Determine the [X, Y] coordinate at the center of the cell enclosing the given text.  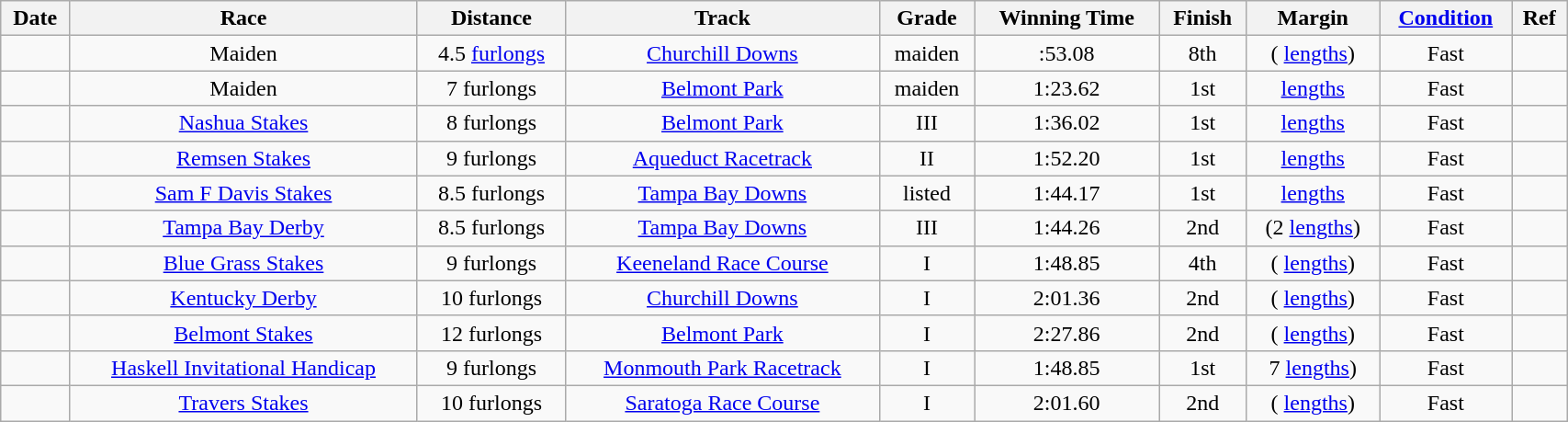
Winning Time [1067, 18]
12 furlongs [491, 333]
Sam F Davis Stakes [244, 193]
Blue Grass Stakes [244, 263]
Track [722, 18]
Finish [1203, 18]
Remsen Stakes [244, 158]
8 furlongs [491, 123]
1:44.17 [1067, 193]
1:36.02 [1067, 123]
4th [1203, 263]
Tampa Bay Derby [244, 228]
2:01.36 [1067, 298]
1:23.62 [1067, 88]
Aqueduct Racetrack [722, 158]
(2 lengths) [1314, 228]
:53.08 [1067, 53]
Keeneland Race Course [722, 263]
Ref [1540, 18]
4.5 furlongs [491, 53]
Belmont Stakes [244, 333]
2:27.86 [1067, 333]
Race [244, 18]
2:01.60 [1067, 403]
7 lengths) [1314, 368]
Date [35, 18]
Monmouth Park Racetrack [722, 368]
Haskell Invitational Handicap [244, 368]
Saratoga Race Course [722, 403]
1:44.26 [1067, 228]
Nashua Stakes [244, 123]
Travers Stakes [244, 403]
Distance [491, 18]
II [927, 158]
Grade [927, 18]
Kentucky Derby [244, 298]
7 furlongs [491, 88]
Margin [1314, 18]
Condition [1446, 18]
8th [1203, 53]
listed [927, 193]
1:52.20 [1067, 158]
